Extract the [X, Y] coordinate from the center of the cell holding the provided text.  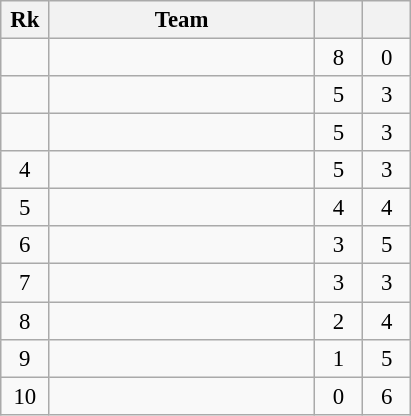
Rk [25, 20]
Team [182, 20]
10 [25, 396]
7 [25, 283]
1 [338, 358]
2 [338, 321]
9 [25, 358]
